Scan for the cell matching the given text and deliver its [X, Y] coordinate at center. 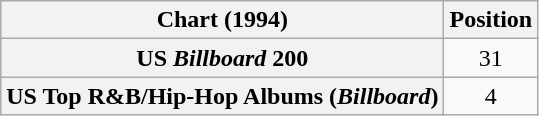
4 [491, 96]
US Top R&B/Hip-Hop Albums (Billboard) [222, 96]
Chart (1994) [222, 20]
Position [491, 20]
US Billboard 200 [222, 58]
31 [491, 58]
